Output the [x, y] coordinate of the center of the cell containing the given text.  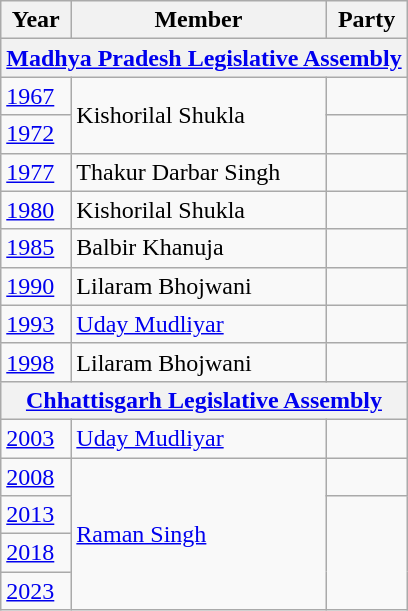
Balbir Khanuja [198, 248]
2003 [36, 438]
2008 [36, 477]
1977 [36, 172]
1993 [36, 324]
Madhya Pradesh Legislative Assembly [204, 58]
1980 [36, 210]
Party [366, 20]
1990 [36, 286]
2018 [36, 553]
2023 [36, 591]
1985 [36, 248]
1967 [36, 96]
Thakur Darbar Singh [198, 172]
Raman Singh [198, 534]
2013 [36, 515]
Year [36, 20]
1972 [36, 134]
Chhattisgarh Legislative Assembly [204, 400]
Member [198, 20]
1998 [36, 362]
